Return the (x, y) coordinate for the center point of the cell that contains the specified text.  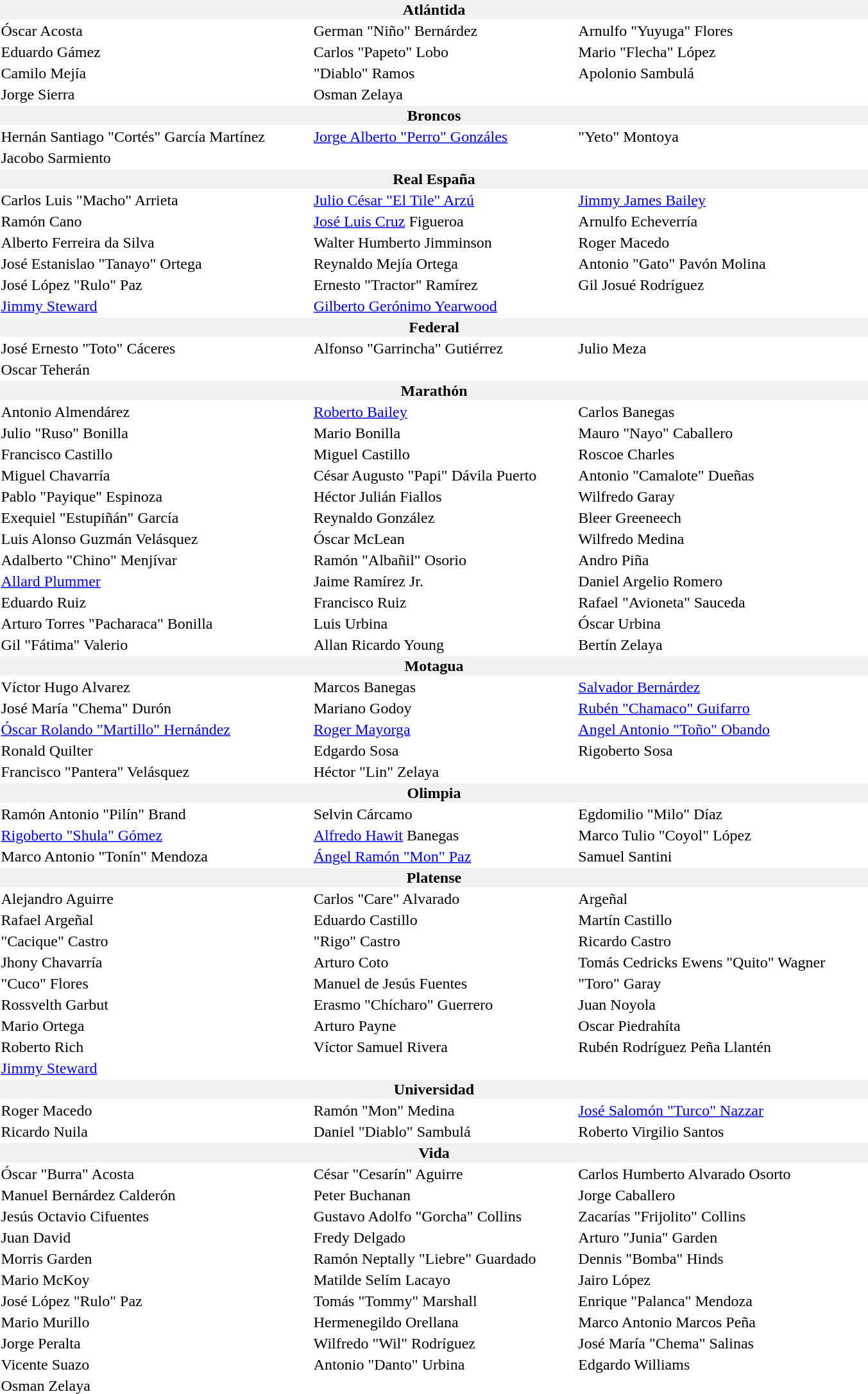
Marco Tulio "Coyol" López (722, 835)
Arnulfo "Yuyuga" Flores (722, 31)
Mario Bonilla (444, 433)
Angel Antonio "Toño" Obando (722, 729)
Olimpia (434, 793)
Carlos Banegas (722, 412)
Dennis "Bomba" Hinds (722, 1259)
Pablo "Payique" Espinoza (155, 497)
Arnulfo Echeverría (722, 221)
Gilberto Gerónimo Yearwood (444, 306)
Jesús Octavio Cifuentes (155, 1216)
"Cuco" Flores (155, 983)
Alfonso "Garrincha" Gutiérrez (444, 348)
Arturo Torres "Pacharaca" Bonilla (155, 624)
Miguel Chavarría (155, 475)
Tomás Cedricks Ewens "Quito" Wagner (722, 962)
Roscoe Charles (722, 454)
Apolonio Sambulá (722, 73)
Wilfredo Garay (722, 497)
Mario McKoy (155, 1280)
Julio "Ruso" Bonilla (155, 433)
Platense (434, 878)
Roberto Bailey (444, 412)
José Estanislao "Tanayo" Ortega (155, 264)
Arturo "Junia" Garden (722, 1237)
Camilo Mejía (155, 73)
Luis Alonso Guzmán Velásquez (155, 539)
Jacobo Sarmiento (155, 158)
Antonio "Camalote" Dueñas (722, 475)
Mariano Godoy (444, 708)
Óscar "Burra" Acosta (155, 1174)
Matilde Selím Lacayo (444, 1280)
"Diablo" Ramos (444, 73)
Enrique "Palanca" Mendoza (722, 1301)
Ángel Ramón "Mon" Paz (444, 856)
José María "Chema" Durón (155, 708)
Ernesto "Tractor" Ramírez (444, 285)
Allan Ricardo Young (444, 645)
Alejandro Aguirre (155, 899)
Exequiel "Estupiñán" García (155, 518)
Tomás "Tommy" Marshall (444, 1301)
"Cacique" Castro (155, 941)
Hernán Santiago "Cortés" García Martínez (155, 137)
Edgardo Williams (722, 1364)
Francisco Castillo (155, 454)
Motagua (434, 666)
Julio César "El Tile" Arzú (444, 200)
Broncos (434, 115)
Vida (434, 1153)
Héctor Julián Fiallos (444, 497)
Morris Garden (155, 1259)
Víctor Hugo Alvarez (155, 687)
Carlos Luis "Macho" Arrieta (155, 200)
Oscar Piedrahíta (722, 1026)
Ricardo Castro (722, 941)
Arturo Coto (444, 962)
Atlántida (434, 10)
Adalberto "Chino" Menjívar (155, 560)
Roberto Virgilio Santos (722, 1132)
Jorge Peralta (155, 1343)
Óscar Acosta (155, 31)
Bertín Zelaya (722, 645)
César Augusto "Papi" Dávila Puerto (444, 475)
Erasmo "Chícharo" Guerrero (444, 1005)
"Toro" Garay (722, 983)
Rubén Rodríguez Peña Llantén (722, 1047)
Jimmy James Bailey (722, 200)
Vicente Suazo (155, 1364)
Jorge Sierra (155, 94)
Julio Meza (722, 348)
Jairo López (722, 1280)
Ramón Cano (155, 221)
Eduardo Gámez (155, 52)
Peter Buchanan (444, 1195)
Real España (434, 179)
Luis Urbina (444, 624)
Ramón Antonio "Pilín" Brand (155, 814)
Federal (434, 327)
Mario Murillo (155, 1322)
Manuel de Jesús Fuentes (444, 983)
Ricardo Nuila (155, 1132)
Samuel Santini (722, 856)
Alfredo Hawit Banegas (444, 835)
Martín Castillo (722, 920)
"Yeto" Montoya (722, 137)
Bleer Greeneech (722, 518)
Rafael "Avioneta" Sauceda (722, 602)
Arturo Payne (444, 1026)
Jaime Ramírez Jr. (444, 581)
Wilfredo Medina (722, 539)
Alberto Ferreira da Silva (155, 242)
José María "Chema" Salinas (722, 1343)
Antonio Almendárez (155, 412)
Reynaldo González (444, 518)
Óscar Rolando "Martillo" Hernández (155, 729)
Marco Antonio Marcos Peña (722, 1322)
Ramón "Albañil" Osorio (444, 560)
Selvin Cárcamo (444, 814)
Ramón Neptally "Liebre" Guardado (444, 1259)
Juan Noyola (722, 1005)
Ramón "Mon" Medina (444, 1110)
Óscar Urbina (722, 624)
Francisco "Pantera" Velásquez (155, 772)
Edgardo Sosa (444, 751)
Hermenegildo Orellana (444, 1322)
Marcos Banegas (444, 687)
Reynaldo Mejía Ortega (444, 264)
Miguel Castillo (444, 454)
Ronald Quilter (155, 751)
Víctor Samuel Rivera (444, 1047)
"Rigo" Castro (444, 941)
Eduardo Castillo (444, 920)
Fredy Delgado (444, 1237)
Andro Piña (722, 560)
Universidad (434, 1089)
Carlos Humberto Alvarado Osorto (722, 1174)
Egdomilio "Milo" Díaz (722, 814)
Walter Humberto Jimminson (444, 242)
Gil "Fátima" Valerio (155, 645)
Rubén "Chamaco" Guifarro (722, 708)
Mario Ortega (155, 1026)
Mauro "Nayo" Caballero (722, 433)
Juan David (155, 1237)
Daniel "Diablo" Sambulá (444, 1132)
Manuel Bernárdez Calderón (155, 1195)
José Ernesto "Toto" Cáceres (155, 348)
Gustavo Adolfo "Gorcha" Collins (444, 1216)
Roberto Rich (155, 1047)
Osman Zelaya (444, 94)
Antonio "Gato" Pavón Molina (722, 264)
José Luis Cruz Figueroa (444, 221)
Carlos "Care" Alvarado (444, 899)
Wilfredo "Wil" Rodríguez (444, 1343)
Óscar McLean (444, 539)
Eduardo Ruiz (155, 602)
Francisco Ruiz (444, 602)
German "Niño" Bernárdez (444, 31)
Allard Plummer (155, 581)
Salvador Bernárdez (722, 687)
Rossvelth Garbut (155, 1005)
Carlos "Papeto" Lobo (444, 52)
Rigoberto Sosa (722, 751)
Marathón (434, 391)
Daniel Argelio Romero (722, 581)
Rigoberto "Shula" Gómez (155, 835)
Gil Josué Rodríguez (722, 285)
Argeñal (722, 899)
Oscar Teherán (155, 370)
Zacarías "Frijolito" Collins (722, 1216)
Marco Antonio "Tonín" Mendoza (155, 856)
Rafael Argeñal (155, 920)
Héctor "Lin" Zelaya (444, 772)
Jorge Caballero (722, 1195)
Jorge Alberto "Perro" Gonzáles (444, 137)
José Salomón "Turco" Nazzar (722, 1110)
Roger Mayorga (444, 729)
Mario "Flecha" López (722, 52)
Antonio "Danto" Urbina (444, 1364)
Jhony Chavarría (155, 962)
César "Cesarín" Aguirre (444, 1174)
